Output the (x, y) coordinate of the center of the cell containing the given text.  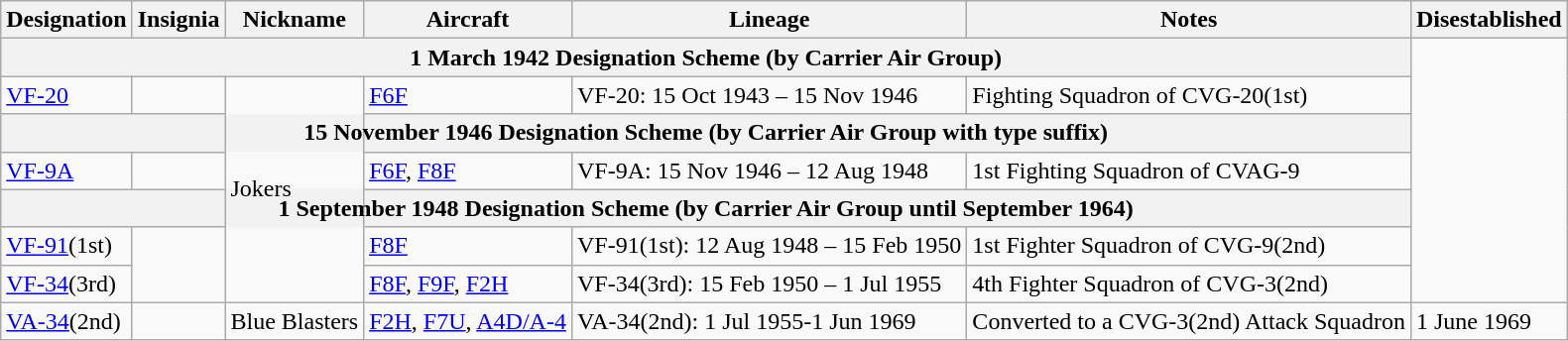
1 March 1942 Designation Scheme (by Carrier Air Group) (706, 57)
Fighting Squadron of CVG-20(1st) (1189, 95)
VF-91(1st): 12 Aug 1948 – 15 Feb 1950 (769, 246)
Aircraft (468, 20)
Disestablished (1489, 20)
Blue Blasters (295, 321)
VF-9A (66, 170)
F2H, F7U, A4D/A-4 (468, 321)
15 November 1946 Designation Scheme (by Carrier Air Group with type suffix) (706, 133)
VA-34(2nd) (66, 321)
F8F (468, 246)
1 June 1969 (1489, 321)
Jokers (295, 189)
VF-34(3rd) (66, 284)
F6F, F8F (468, 170)
Designation (66, 20)
VF-20: 15 Oct 1943 – 15 Nov 1946 (769, 95)
1st Fighting Squadron of CVAG-9 (1189, 170)
Nickname (295, 20)
Lineage (769, 20)
VF-20 (66, 95)
VF-9A: 15 Nov 1946 – 12 Aug 1948 (769, 170)
Notes (1189, 20)
F8F, F9F, F2H (468, 284)
Insignia (179, 20)
1st Fighter Squadron of CVG-9(2nd) (1189, 246)
VF-91(1st) (66, 246)
Converted to a CVG-3(2nd) Attack Squadron (1189, 321)
F6F (468, 95)
1 September 1948 Designation Scheme (by Carrier Air Group until September 1964) (706, 208)
VF-34(3rd): 15 Feb 1950 – 1 Jul 1955 (769, 284)
4th Fighter Squadron of CVG-3(2nd) (1189, 284)
VA-34(2nd): 1 Jul 1955-1 Jun 1969 (769, 321)
